Output the [x, y] coordinate of the center of the cell containing the given text.  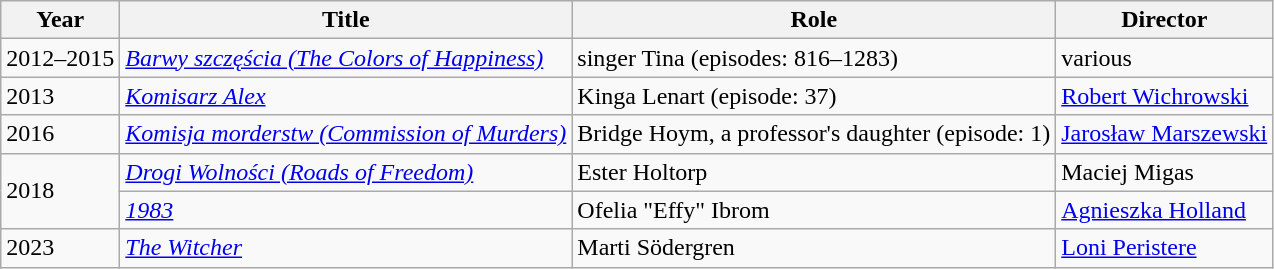
Ofelia "Effy" Ibrom [814, 210]
Loni Peristere [1164, 248]
Jarosław Marszewski [1164, 134]
Title [346, 20]
Bridge Hoym, a professor's daughter (episode: 1) [814, 134]
Drogi Wolności (Roads of Freedom) [346, 172]
Barwy szczęścia (The Colors of Happiness) [346, 58]
Director [1164, 20]
2023 [60, 248]
Kinga Lenart (episode: 37) [814, 96]
2016 [60, 134]
Year [60, 20]
2012–2015 [60, 58]
Ester Holtorp [814, 172]
2018 [60, 191]
Komisarz Alex [346, 96]
Role [814, 20]
singer Tina (episodes: 816–1283) [814, 58]
1983 [346, 210]
Maciej Migas [1164, 172]
Komisja morderstw (Commission of Murders) [346, 134]
The Witcher [346, 248]
Agnieszka Holland [1164, 210]
Robert Wichrowski [1164, 96]
various [1164, 58]
Marti Södergren [814, 248]
2013 [60, 96]
